Capture the cell that displays the provided text and extract its (X, Y) central coordinate. 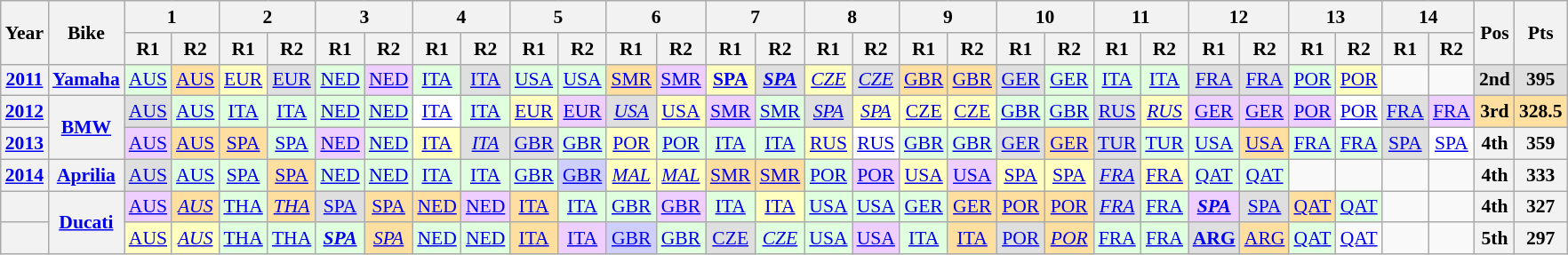
2 (267, 17)
395 (1541, 80)
2013 (25, 144)
1 (172, 17)
14 (1428, 17)
Bike (86, 32)
Year (25, 32)
6 (656, 17)
13 (1335, 17)
9 (948, 17)
2012 (25, 112)
328.5 (1541, 112)
Pos (1495, 32)
8 (852, 17)
Pts (1541, 32)
359 (1541, 144)
327 (1541, 207)
3 (364, 17)
7 (756, 17)
2014 (25, 175)
2011 (25, 80)
4 (460, 17)
Ducati (86, 222)
333 (1541, 175)
BMW (86, 128)
10 (1045, 17)
12 (1239, 17)
5 (558, 17)
Yamaha (86, 80)
2nd (1495, 80)
3rd (1495, 112)
5th (1495, 239)
297 (1541, 239)
Aprilia (86, 175)
11 (1141, 17)
